From the cell containing the given text, extract its center point as (x, y) coordinate. 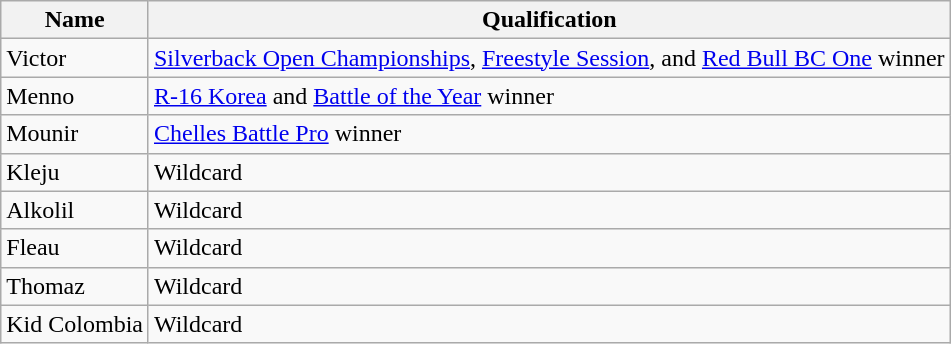
Alkolil (75, 210)
Name (75, 20)
R-16 Korea and Battle of the Year winner (549, 96)
Chelles Battle Pro winner (549, 134)
Menno (75, 96)
Kleju (75, 172)
Kid Colombia (75, 324)
Fleau (75, 248)
Qualification (549, 20)
Victor (75, 58)
Mounir (75, 134)
Thomaz (75, 286)
Silverback Open Championships, Freestyle Session, and Red Bull BC One winner (549, 58)
